Extract the [X, Y] coordinate from the center of the cell holding the provided text.  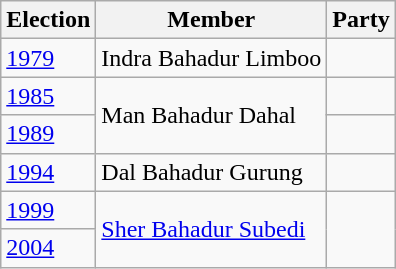
Man Bahadur Dahal [212, 115]
1989 [48, 134]
1999 [48, 210]
Dal Bahadur Gurung [212, 172]
2004 [48, 248]
1979 [48, 58]
1985 [48, 96]
Indra Bahadur Limboo [212, 58]
Sher Bahadur Subedi [212, 229]
Member [212, 20]
Election [48, 20]
Party [361, 20]
1994 [48, 172]
